Capture the cell that displays the provided text and extract its [X, Y] central coordinate. 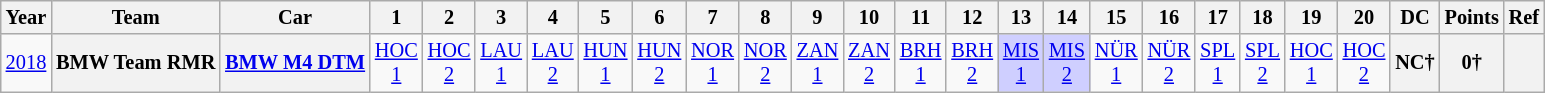
Ref [1524, 17]
ZAN2 [869, 63]
Car [295, 17]
HUN2 [659, 63]
3 [501, 17]
NÜR1 [1116, 63]
5 [606, 17]
Points [1472, 17]
14 [1067, 17]
7 [712, 17]
BRH1 [921, 63]
ZAN1 [818, 63]
NÜR2 [1170, 63]
Year [26, 17]
12 [972, 17]
19 [1312, 17]
BMW M4 DTM [295, 63]
15 [1116, 17]
4 [553, 17]
16 [1170, 17]
NC† [1414, 63]
2018 [26, 63]
1 [396, 17]
SPL1 [1218, 63]
8 [766, 17]
LAU2 [553, 63]
20 [1364, 17]
MIS1 [1021, 63]
DC [1414, 17]
Team [136, 17]
NOR1 [712, 63]
BMW Team RMR [136, 63]
BRH2 [972, 63]
10 [869, 17]
9 [818, 17]
0† [1472, 63]
HUN1 [606, 63]
6 [659, 17]
13 [1021, 17]
2 [450, 17]
MIS2 [1067, 63]
SPL2 [1262, 63]
11 [921, 17]
LAU1 [501, 63]
18 [1262, 17]
17 [1218, 17]
NOR2 [766, 63]
